From the cell containing the given text, extract its center point as (X, Y) coordinate. 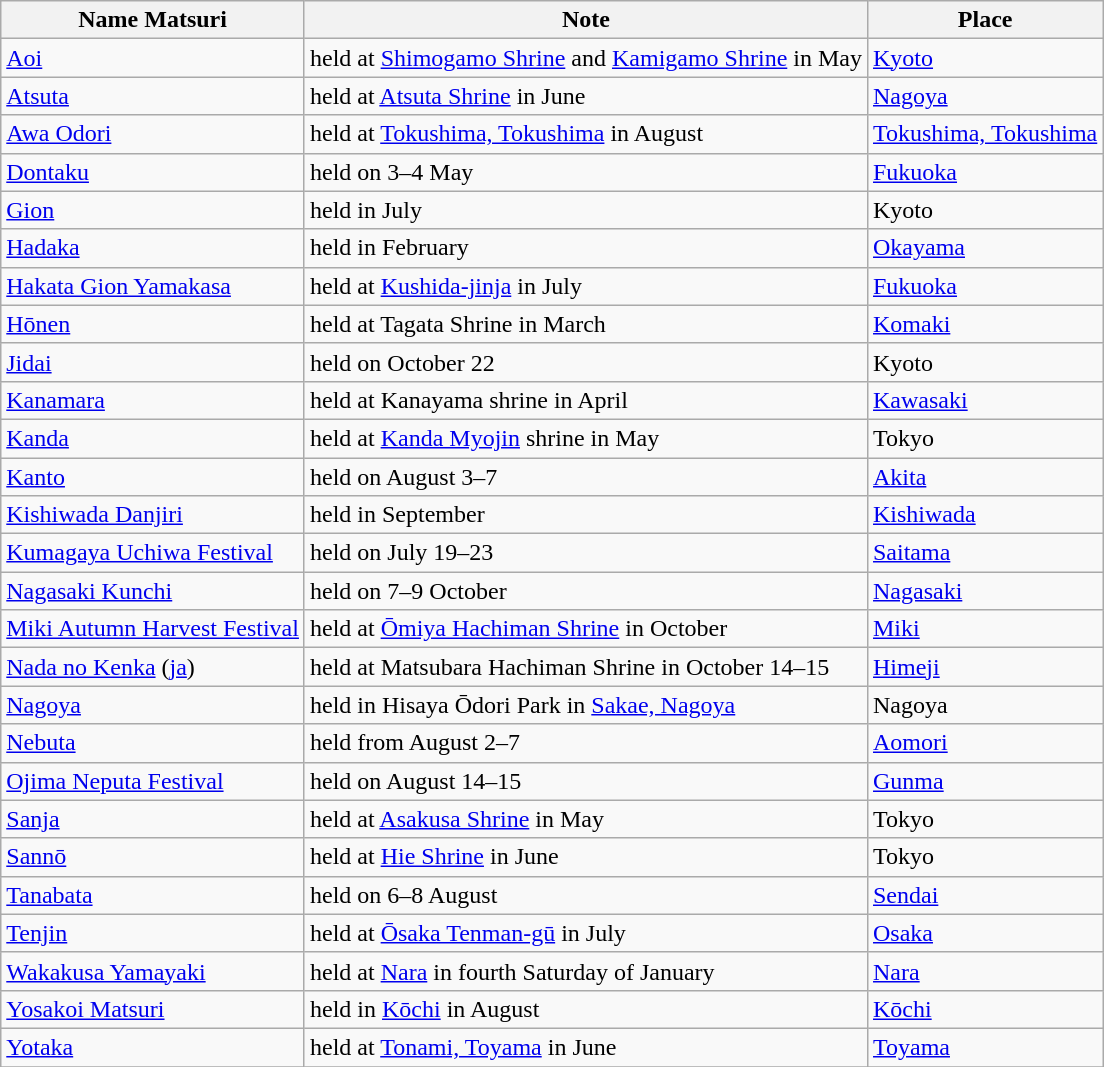
Saitama (984, 553)
Place (984, 20)
held on 7–9 October (586, 591)
held at Shimogamo Shrine and Kamigamo Shrine in May (586, 58)
held at Tonami, Toyama in June (586, 1047)
held in July (586, 210)
held at Asakusa Shrine in May (586, 819)
held at Ōsaka Tenman-gū in July (586, 933)
Aoi (153, 58)
Name Matsuri (153, 20)
held on 3–4 May (586, 172)
Hakata Gion Yamakasa (153, 286)
Kanto (153, 477)
Yotaka (153, 1047)
Himeji (984, 667)
held at Matsubara Hachiman Shrine in October 14–15 (586, 667)
Sanja (153, 819)
Komaki (984, 324)
Aomori (984, 743)
Tokushima, Tokushima (984, 134)
held at Kanayama shrine in April (586, 400)
held at Kanda Myojin shrine in May (586, 438)
Nada no Kenka (ja) (153, 667)
held in February (586, 248)
Nagasaki Kunchi (153, 591)
Gion (153, 210)
held at Atsuta Shrine in June (586, 96)
Hōnen (153, 324)
held in September (586, 515)
Tanabata (153, 895)
Hadaka (153, 248)
Kishiwada (984, 515)
Gunma (984, 781)
Okayama (984, 248)
Awa Odori (153, 134)
Tenjin (153, 933)
Sannō (153, 857)
Osaka (984, 933)
held at Kushida-jinja in July (586, 286)
Kōchi (984, 1009)
Kanamara (153, 400)
held at Tagata Shrine in March (586, 324)
held in Kōchi in August (586, 1009)
Sendai (984, 895)
held on August 3–7 (586, 477)
Atsuta (153, 96)
Miki (984, 629)
Nebuta (153, 743)
held at Nara in fourth Saturday of January (586, 971)
Kawasaki (984, 400)
Wakakusa Yamayaki (153, 971)
Note (586, 20)
Kumagaya Uchiwa Festival (153, 553)
Yosakoi Matsuri (153, 1009)
Ojima Neputa Festival (153, 781)
held on October 22 (586, 362)
Toyama (984, 1047)
Kanda (153, 438)
held at Hie Shrine in June (586, 857)
Nagasaki (984, 591)
Nara (984, 971)
held at Tokushima, Tokushima in August (586, 134)
Miki Autumn Harvest Festival (153, 629)
held on August 14–15 (586, 781)
held on 6–8 August (586, 895)
Akita (984, 477)
held in Hisaya Ōdori Park in Sakae, Nagoya (586, 705)
held from August 2–7 (586, 743)
held on July 19–23 (586, 553)
Dontaku (153, 172)
Kishiwada Danjiri (153, 515)
Jidai (153, 362)
held at Ōmiya Hachiman Shrine in October (586, 629)
